Search for the cell housing the specified text and yield its (X, Y) center coordinate. 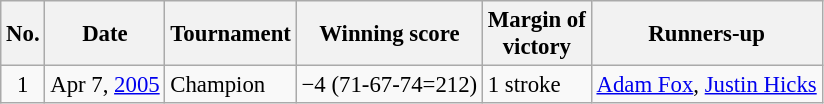
Adam Fox, Justin Hicks (706, 85)
−4 (71-67-74=212) (389, 85)
No. (23, 34)
Runners-up (706, 34)
1 stroke (536, 85)
Margin ofvictory (536, 34)
Date (105, 34)
Winning score (389, 34)
Champion (230, 85)
1 (23, 85)
Tournament (230, 34)
Apr 7, 2005 (105, 85)
